Search for the cell housing the specified text and yield its (x, y) center coordinate. 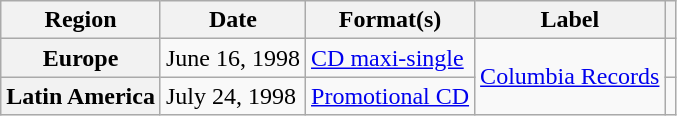
Format(s) (390, 20)
Columbia Records (570, 77)
Label (570, 20)
Date (232, 20)
Europe (81, 58)
Latin America (81, 96)
June 16, 1998 (232, 58)
July 24, 1998 (232, 96)
Promotional CD (390, 96)
CD maxi-single (390, 58)
Region (81, 20)
